From the cell containing the given text, extract its center point as (x, y) coordinate. 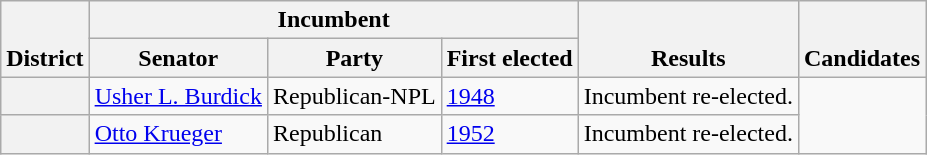
Senator (178, 58)
Candidates (862, 39)
First elected (510, 58)
District (45, 39)
Usher L. Burdick (178, 96)
1948 (510, 96)
1952 (510, 134)
Incumbent (334, 20)
Results (688, 39)
Otto Krueger (178, 134)
Party (354, 58)
Republican-NPL (354, 96)
Republican (354, 134)
